Locate the cell with the specified text and output its [X, Y] center coordinate. 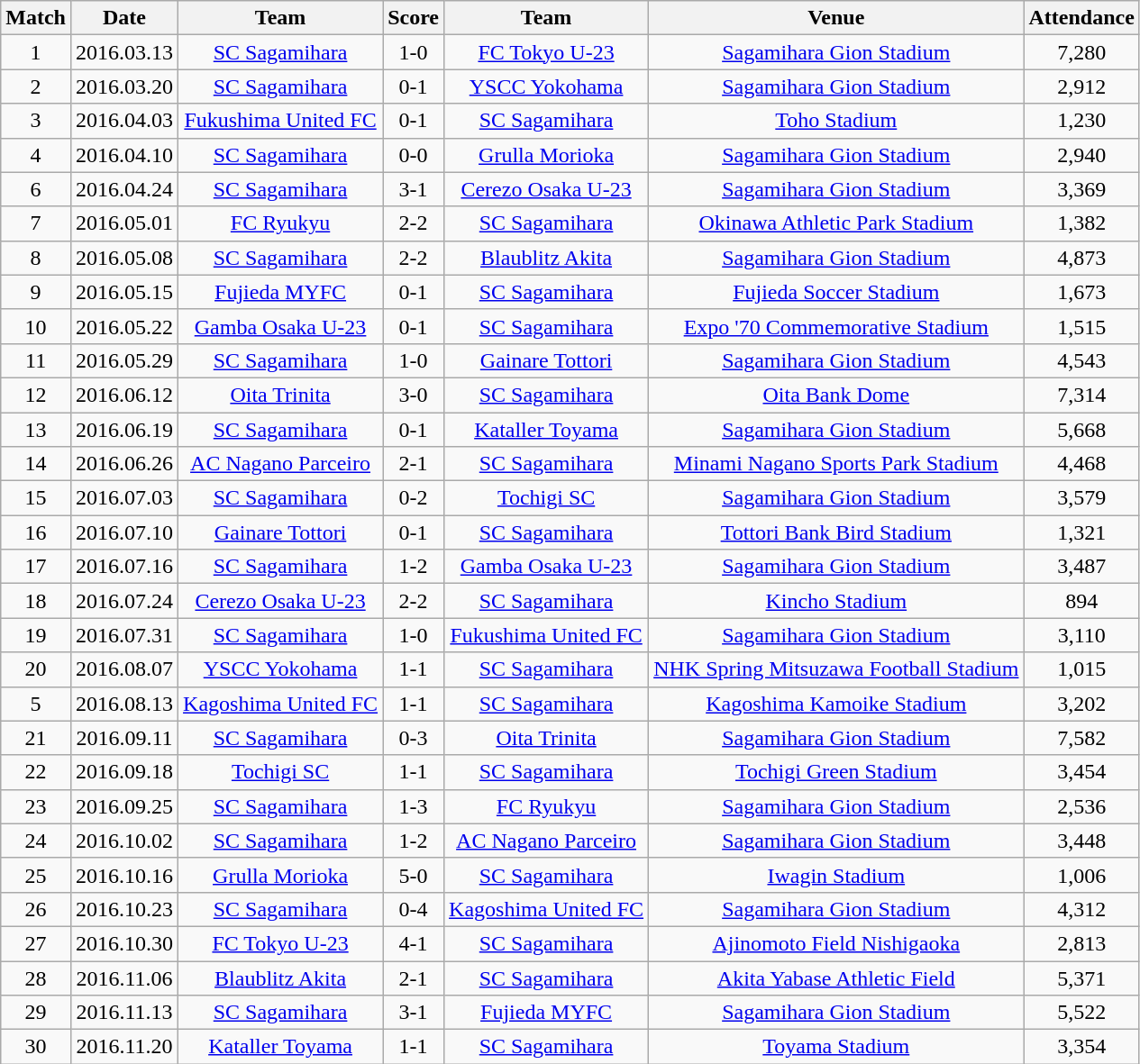
2016.11.20 [124, 1047]
3,202 [1081, 704]
21 [36, 738]
5-0 [414, 875]
Akita Yabase Athletic Field [836, 978]
3,110 [1081, 635]
Score [414, 18]
24 [36, 841]
Toyama Stadium [836, 1047]
2016.07.03 [124, 498]
NHK Spring Mitsuzawa Football Stadium [836, 669]
10 [36, 326]
2016.09.18 [124, 772]
12 [36, 395]
4,873 [1081, 258]
4-1 [414, 943]
Kincho Stadium [836, 601]
14 [36, 464]
Attendance [1081, 18]
3 [36, 121]
2016.09.25 [124, 806]
2016.09.11 [124, 738]
2016.05.15 [124, 292]
2016.10.02 [124, 841]
13 [36, 430]
1,230 [1081, 121]
15 [36, 498]
2016.05.22 [124, 326]
18 [36, 601]
2016.07.24 [124, 601]
Toho Stadium [836, 121]
2016.10.16 [124, 875]
3,369 [1081, 189]
0-2 [414, 498]
1-3 [414, 806]
Date [124, 18]
2016.08.13 [124, 704]
5,668 [1081, 430]
1,382 [1081, 223]
0-3 [414, 738]
Venue [836, 18]
3,354 [1081, 1047]
3,448 [1081, 841]
2016.05.29 [124, 360]
7 [36, 223]
22 [36, 772]
3,487 [1081, 567]
Kagoshima Kamoike Stadium [836, 704]
Fujieda Soccer Stadium [836, 292]
5,522 [1081, 1013]
4,468 [1081, 464]
Ajinomoto Field Nishigaoka [836, 943]
1,321 [1081, 532]
2016.04.03 [124, 121]
30 [36, 1047]
2016.11.06 [124, 978]
Oita Bank Dome [836, 395]
1,006 [1081, 875]
Tochigi Green Stadium [836, 772]
Okinawa Athletic Park Stadium [836, 223]
11 [36, 360]
19 [36, 635]
2,536 [1081, 806]
5 [36, 704]
23 [36, 806]
2016.06.19 [124, 430]
16 [36, 532]
2016.06.26 [124, 464]
2,940 [1081, 155]
2016.10.30 [124, 943]
2016.05.01 [124, 223]
2016.04.10 [124, 155]
4,543 [1081, 360]
8 [36, 258]
2016.10.23 [124, 909]
1,515 [1081, 326]
2016.03.13 [124, 52]
2016.07.16 [124, 567]
2016.04.24 [124, 189]
2,912 [1081, 86]
2016.11.13 [124, 1013]
7,280 [1081, 52]
894 [1081, 601]
5,371 [1081, 978]
28 [36, 978]
2016.06.12 [124, 395]
17 [36, 567]
Iwagin Stadium [836, 875]
29 [36, 1013]
7,314 [1081, 395]
1 [36, 52]
1,673 [1081, 292]
3,454 [1081, 772]
Match [36, 18]
2016.07.10 [124, 532]
2016.07.31 [124, 635]
Minami Nagano Sports Park Stadium [836, 464]
Tottori Bank Bird Stadium [836, 532]
2016.08.07 [124, 669]
27 [36, 943]
1,015 [1081, 669]
4,312 [1081, 909]
2016.03.20 [124, 86]
6 [36, 189]
20 [36, 669]
7,582 [1081, 738]
Expo '70 Commemorative Stadium [836, 326]
2,813 [1081, 943]
26 [36, 909]
4 [36, 155]
9 [36, 292]
3-0 [414, 395]
0-4 [414, 909]
2 [36, 86]
25 [36, 875]
3,579 [1081, 498]
2016.05.08 [124, 258]
0-0 [414, 155]
